Locate the cell with the specified text and output its [X, Y] center coordinate. 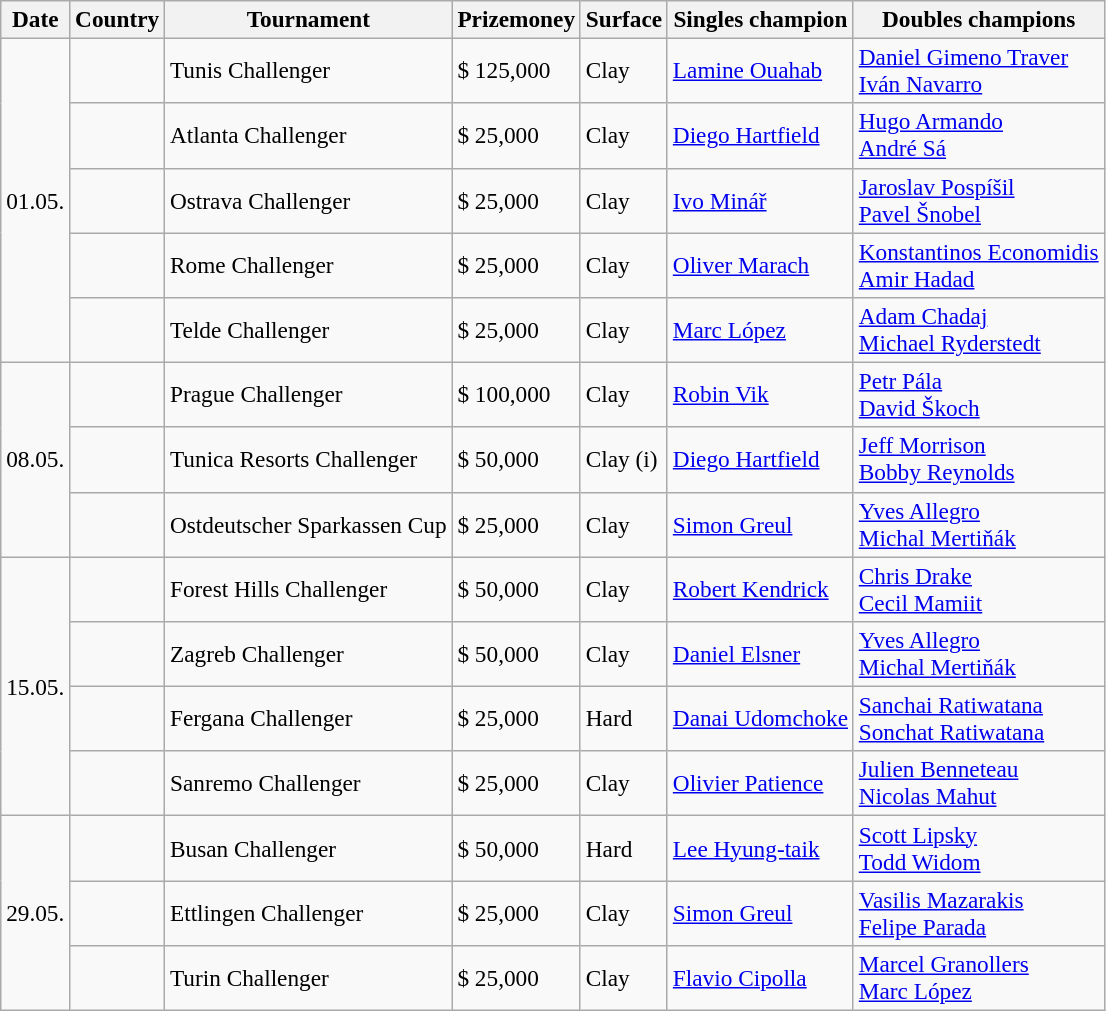
Sanchai Ratiwatana Sonchat Ratiwatana [978, 718]
Rome Challenger [308, 264]
$ 100,000 [516, 394]
Oliver Marach [760, 264]
Marcel Granollers Marc López [978, 978]
Jeff Morrison Bobby Reynolds [978, 460]
Fergana Challenger [308, 718]
Flavio Cipolla [760, 978]
Ettlingen Challenger [308, 912]
Lee Hyung-taik [760, 848]
Surface [624, 19]
01.05. [36, 200]
Singles champion [760, 19]
Marc López [760, 330]
15.05. [36, 686]
Sanremo Challenger [308, 784]
Ostrava Challenger [308, 200]
Daniel Elsner [760, 654]
Prizemoney [516, 19]
Julien Benneteau Nicolas Mahut [978, 784]
Busan Challenger [308, 848]
Lamine Ouahab [760, 70]
Adam Chadaj Michael Ryderstedt [978, 330]
Ostdeutscher Sparkassen Cup [308, 524]
Prague Challenger [308, 394]
Scott Lipsky Todd Widom [978, 848]
Zagreb Challenger [308, 654]
Vasilis Mazarakis Felipe Parada [978, 912]
Petr Pála David Škoch [978, 394]
Robert Kendrick [760, 588]
Telde Challenger [308, 330]
Doubles champions [978, 19]
$ 125,000 [516, 70]
Danai Udomchoke [760, 718]
Jaroslav Pospíšil Pavel Šnobel [978, 200]
Konstantinos Economidis Amir Hadad [978, 264]
Hugo Armando André Sá [978, 136]
08.05. [36, 459]
Turin Challenger [308, 978]
Atlanta Challenger [308, 136]
Date [36, 19]
Forest Hills Challenger [308, 588]
Country [118, 19]
Olivier Patience [760, 784]
29.05. [36, 912]
Tunica Resorts Challenger [308, 460]
Ivo Minář [760, 200]
Clay (i) [624, 460]
Tournament [308, 19]
Daniel Gimeno Traver Iván Navarro [978, 70]
Chris Drake Cecil Mamiit [978, 588]
Robin Vik [760, 394]
Tunis Challenger [308, 70]
